Return [X, Y] of the center of cell containing provided text 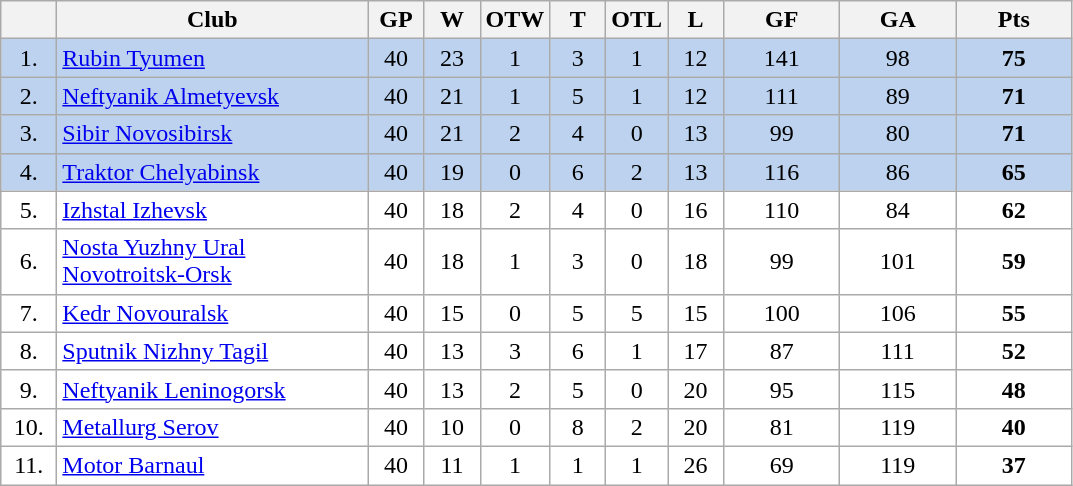
69 [782, 465]
100 [782, 313]
Izhstal Izhevsk [212, 210]
80 [898, 134]
65 [1014, 172]
Neftyanik Leninogorsk [212, 389]
Rubin Tyumen [212, 58]
87 [782, 351]
7. [29, 313]
Traktor Chelyabinsk [212, 172]
GA [898, 20]
110 [782, 210]
OTW [515, 20]
Nosta Yuzhny Ural Novotroitsk-Orsk [212, 262]
26 [696, 465]
Neftyanik Almetyevsk [212, 96]
Sputnik Nizhny Tagil [212, 351]
1. [29, 58]
115 [898, 389]
37 [1014, 465]
19 [452, 172]
Club [212, 20]
84 [898, 210]
Sibir Novosibirsk [212, 134]
Motor Barnaul [212, 465]
59 [1014, 262]
11 [452, 465]
2. [29, 96]
10 [452, 427]
95 [782, 389]
10. [29, 427]
Metallurg Serov [212, 427]
6. [29, 262]
3. [29, 134]
52 [1014, 351]
75 [1014, 58]
16 [696, 210]
86 [898, 172]
55 [1014, 313]
81 [782, 427]
T [578, 20]
23 [452, 58]
4. [29, 172]
GP [396, 20]
62 [1014, 210]
141 [782, 58]
116 [782, 172]
8 [578, 427]
GF [782, 20]
Kedr Novouralsk [212, 313]
9. [29, 389]
W [452, 20]
L [696, 20]
Pts [1014, 20]
5. [29, 210]
89 [898, 96]
98 [898, 58]
8. [29, 351]
17 [696, 351]
101 [898, 262]
48 [1014, 389]
106 [898, 313]
OTL [637, 20]
11. [29, 465]
